Output the [X, Y] coordinate of the center of the cell containing the given text.  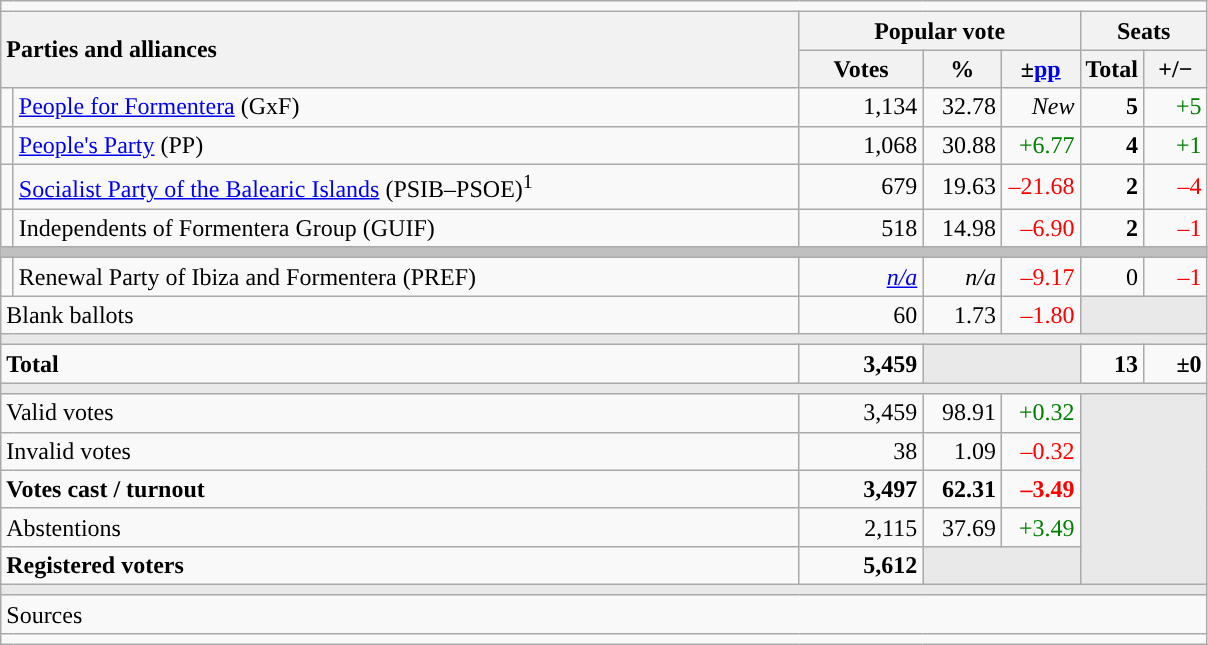
–21.68 [1040, 186]
60 [861, 315]
+5 [1176, 107]
±pp [1040, 69]
+0.32 [1040, 413]
–6.90 [1040, 228]
Abstentions [400, 527]
1.73 [962, 315]
People for Formentera (GxF) [406, 107]
1,068 [861, 145]
4 [1112, 145]
±0 [1176, 364]
2,115 [861, 527]
0 [1112, 277]
Invalid votes [400, 451]
Registered voters [400, 565]
Renewal Party of Ibiza and Formentera (PREF) [406, 277]
Seats [1144, 31]
Popular vote [940, 31]
Votes cast / turnout [400, 489]
–4 [1176, 186]
32.78 [962, 107]
+1 [1176, 145]
518 [861, 228]
62.31 [962, 489]
1,134 [861, 107]
5,612 [861, 565]
–0.32 [1040, 451]
Parties and alliances [400, 50]
679 [861, 186]
Blank ballots [400, 315]
5 [1112, 107]
Sources [604, 614]
98.91 [962, 413]
Votes [861, 69]
Socialist Party of the Balearic Islands (PSIB–PSOE)1 [406, 186]
–9.17 [1040, 277]
13 [1112, 364]
New [1040, 107]
% [962, 69]
+6.77 [1040, 145]
+/− [1176, 69]
38 [861, 451]
+3.49 [1040, 527]
–3.49 [1040, 489]
3,497 [861, 489]
People's Party (PP) [406, 145]
37.69 [962, 527]
30.88 [962, 145]
Valid votes [400, 413]
1.09 [962, 451]
–1.80 [1040, 315]
14.98 [962, 228]
Independents of Formentera Group (GUIF) [406, 228]
19.63 [962, 186]
